Identify which cell holds the provided text, then report its (x, y) central coordinate. 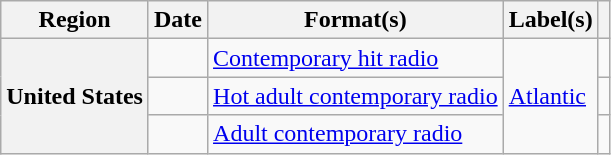
Adult contemporary radio (356, 134)
United States (75, 96)
Hot adult contemporary radio (356, 96)
Date (178, 20)
Region (75, 20)
Contemporary hit radio (356, 58)
Atlantic (550, 96)
Label(s) (550, 20)
Format(s) (356, 20)
